Search for the cell housing the specified text and yield its [X, Y] center coordinate. 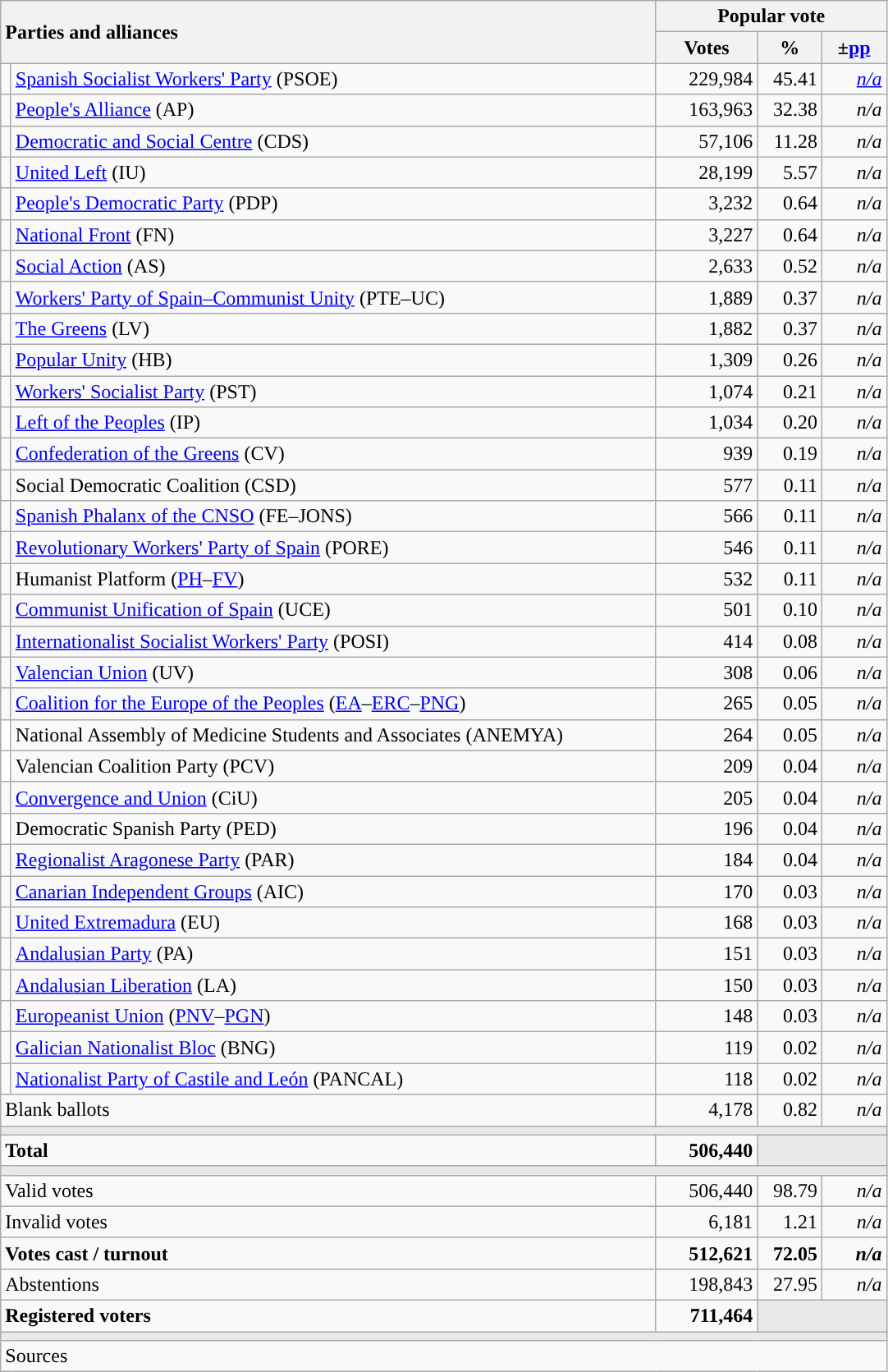
72.05 [790, 1253]
308 [707, 672]
Popular vote [771, 16]
Workers' Socialist Party (PST) [333, 392]
Regionalist Aragonese Party (PAR) [333, 860]
45.41 [790, 79]
Valencian Coalition Party (PCV) [333, 766]
Sources [443, 1356]
United Extremadura (EU) [333, 923]
5.57 [790, 172]
Parties and alliances [328, 32]
150 [707, 985]
Europeanist Union (PNV–PGN) [333, 1016]
566 [707, 516]
0.20 [790, 423]
Social Democratic Coalition (CSD) [333, 485]
11.28 [790, 141]
Invalid votes [328, 1222]
151 [707, 954]
Nationalist Party of Castile and León (PANCAL) [333, 1079]
1,889 [707, 297]
118 [707, 1079]
168 [707, 923]
0.52 [790, 266]
711,464 [707, 1315]
3,227 [707, 235]
148 [707, 1016]
Convergence and Union (CiU) [333, 797]
501 [707, 610]
National Front (FN) [333, 235]
Canarian Independent Groups (AIC) [333, 891]
196 [707, 828]
Andalusian Party (PA) [333, 954]
98.79 [790, 1191]
1,074 [707, 392]
% [790, 48]
0.82 [790, 1110]
Valencian Union (UV) [333, 672]
939 [707, 454]
28,199 [707, 172]
414 [707, 641]
57,106 [707, 141]
The Greens (LV) [333, 328]
4,178 [707, 1110]
546 [707, 548]
0.26 [790, 360]
0.19 [790, 454]
Internationalist Socialist Workers' Party (POSI) [333, 641]
Democratic and Social Centre (CDS) [333, 141]
Abstentions [328, 1284]
Confederation of the Greens (CV) [333, 454]
Coalition for the Europe of the Peoples (EA–ERC–PNG) [333, 704]
1.21 [790, 1222]
229,984 [707, 79]
Communist Unification of Spain (UCE) [333, 610]
2,633 [707, 266]
205 [707, 797]
0.06 [790, 672]
Revolutionary Workers' Party of Spain (PORE) [333, 548]
Andalusian Liberation (LA) [333, 985]
0.21 [790, 392]
Spanish Socialist Workers' Party (PSOE) [333, 79]
Left of the Peoples (IP) [333, 423]
United Left (IU) [333, 172]
Popular Unity (HB) [333, 360]
1,882 [707, 328]
Valid votes [328, 1191]
Total [328, 1150]
0.10 [790, 610]
±pp [854, 48]
1,034 [707, 423]
People's Alliance (AP) [333, 110]
Democratic Spanish Party (PED) [333, 828]
Registered voters [328, 1315]
Votes [707, 48]
198,843 [707, 1284]
Workers' Party of Spain–Communist Unity (PTE–UC) [333, 297]
577 [707, 485]
0.08 [790, 641]
265 [707, 704]
National Assembly of Medicine Students and Associates (ANEMYA) [333, 735]
Blank ballots [328, 1110]
Humanist Platform (PH–FV) [333, 579]
Galician Nationalist Bloc (BNG) [333, 1048]
Votes cast / turnout [328, 1253]
264 [707, 735]
People's Democratic Party (PDP) [333, 204]
27.95 [790, 1284]
1,309 [707, 360]
6,181 [707, 1222]
Social Action (AS) [333, 266]
3,232 [707, 204]
170 [707, 891]
32.38 [790, 110]
209 [707, 766]
Spanish Phalanx of the CNSO (FE–JONS) [333, 516]
184 [707, 860]
119 [707, 1048]
512,621 [707, 1253]
532 [707, 579]
163,963 [707, 110]
